Return [X, Y] of the center of cell containing provided text 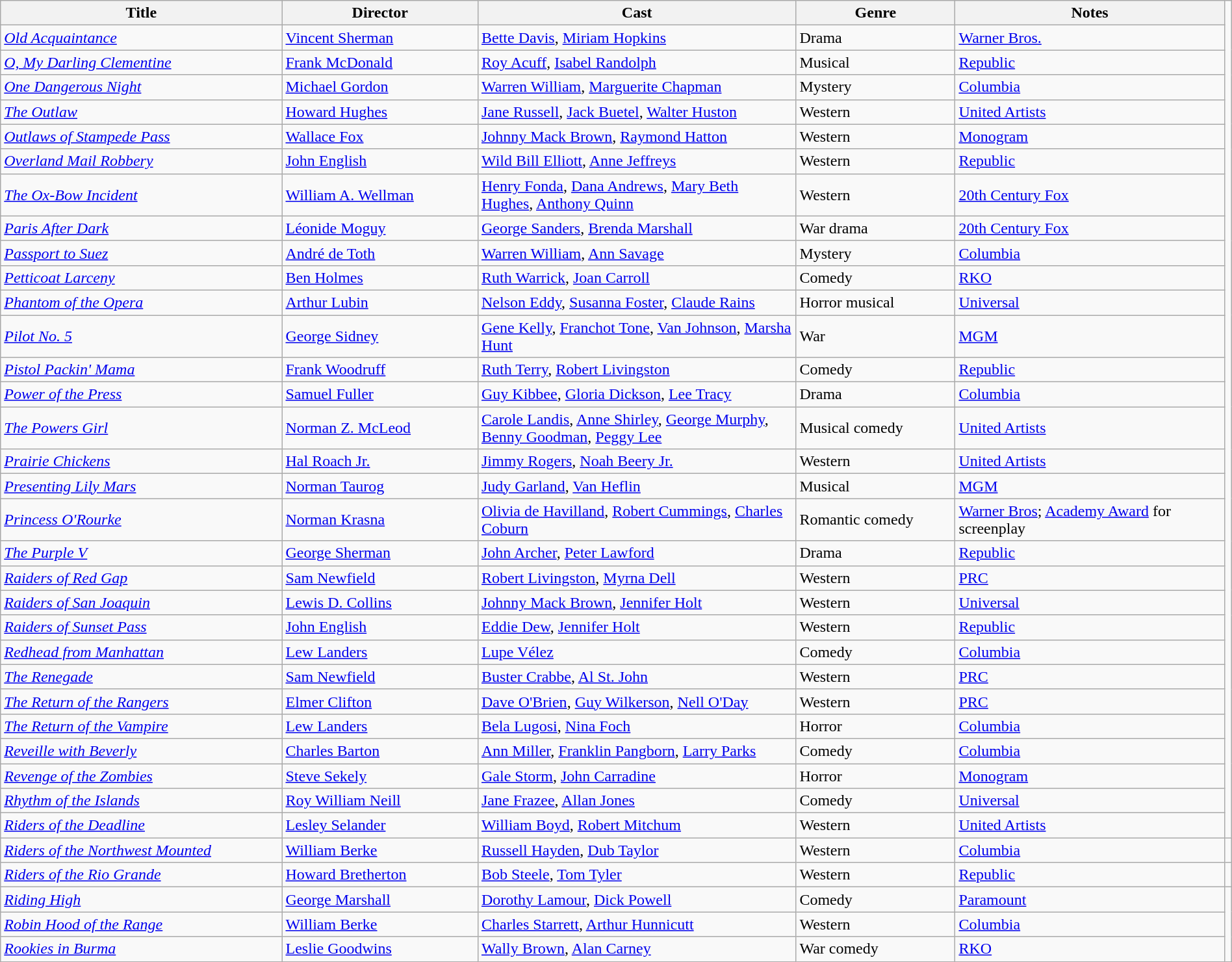
Lewis D. Collins [380, 603]
Ruth Warrick, Joan Carroll [637, 278]
Roy Acuff, Isabel Randolph [637, 62]
Arthur Lubin [380, 302]
Norman Z. McLeod [380, 428]
Lesley Selander [380, 825]
The Return of the Vampire [142, 726]
Paramount [1090, 900]
Power of the Press [142, 395]
Prairie Chickens [142, 461]
Outlaws of Stampede Pass [142, 136]
Warren William, Marguerite Chapman [637, 87]
Wild Bill Elliott, Anne Jeffreys [637, 161]
Ruth Terry, Robert Livingston [637, 370]
Eddie Dew, Jennifer Holt [637, 627]
Princess O'Rourke [142, 520]
Charles Starrett, Arthur Hunnicutt [637, 924]
Raiders of Sunset Pass [142, 627]
Revenge of the Zombies [142, 775]
Presenting Lily Mars [142, 486]
Olivia de Havilland, Robert Cummings, Charles Coburn [637, 520]
Léonide Moguy [380, 228]
Ben Holmes [380, 278]
Dave O'Brien, Guy Wilkerson, Nell O'Day [637, 701]
Robin Hood of the Range [142, 924]
Jane Frazee, Allan Jones [637, 801]
Frank McDonald [380, 62]
Warner Bros. [1090, 38]
Riders of the Deadline [142, 825]
War [876, 335]
Bob Steele, Tom Tyler [637, 875]
George Sanders, Brenda Marshall [637, 228]
Passport to Suez [142, 253]
Pilot No. 5 [142, 335]
Carole Landis, Anne Shirley, George Murphy, Benny Goodman, Peggy Lee [637, 428]
O, My Darling Clementine [142, 62]
Hal Roach Jr. [380, 461]
Nelson Eddy, Susanna Foster, Claude Rains [637, 302]
Robert Livingston, Myrna Dell [637, 578]
Johnny Mack Brown, Raymond Hatton [637, 136]
Wally Brown, Alan Carney [637, 949]
Howard Bretherton [380, 875]
Lupe Vélez [637, 652]
Old Acquaintance [142, 38]
Cast [637, 13]
The Return of the Rangers [142, 701]
Romantic comedy [876, 520]
Bela Lugosi, Nina Foch [637, 726]
Petticoat Larceny [142, 278]
Frank Woodruff [380, 370]
Roy William Neill [380, 801]
Notes [1090, 13]
Warner Bros; Academy Award for screenplay [1090, 520]
Phantom of the Opera [142, 302]
The Ox-Bow Incident [142, 195]
Title [142, 13]
Vincent Sherman [380, 38]
Samuel Fuller [380, 395]
Jimmy Rogers, Noah Beery Jr. [637, 461]
George Sidney [380, 335]
Overland Mail Robbery [142, 161]
Gene Kelly, Franchot Tone, Van Johnson, Marsha Hunt [637, 335]
Reveille with Beverly [142, 751]
John Archer, Peter Lawford [637, 553]
Raiders of San Joaquin [142, 603]
Warren William, Ann Savage [637, 253]
Bette Davis, Miriam Hopkins [637, 38]
Russell Hayden, Dub Taylor [637, 850]
Redhead from Manhattan [142, 652]
William Boyd, Robert Mitchum [637, 825]
The Powers Girl [142, 428]
Paris After Dark [142, 228]
Johnny Mack Brown, Jennifer Holt [637, 603]
Leslie Goodwins [380, 949]
Guy Kibbee, Gloria Dickson, Lee Tracy [637, 395]
Raiders of Red Gap [142, 578]
Steve Sekely [380, 775]
Riders of the Rio Grande [142, 875]
George Sherman [380, 553]
Riders of the Northwest Mounted [142, 850]
Rookies in Burma [142, 949]
Judy Garland, Van Heflin [637, 486]
Henry Fonda, Dana Andrews, Mary Beth Hughes, Anthony Quinn [637, 195]
War drama [876, 228]
The Purple V [142, 553]
Director [380, 13]
Charles Barton [380, 751]
George Marshall [380, 900]
Rhythm of the Islands [142, 801]
Michael Gordon [380, 87]
Dorothy Lamour, Dick Powell [637, 900]
William A. Wellman [380, 195]
The Outlaw [142, 112]
Pistol Packin' Mama [142, 370]
André de Toth [380, 253]
Buster Crabbe, Al St. John [637, 677]
Wallace Fox [380, 136]
Norman Krasna [380, 520]
Howard Hughes [380, 112]
Ann Miller, Franklin Pangborn, Larry Parks [637, 751]
Musical comedy [876, 428]
Gale Storm, John Carradine [637, 775]
Riding High [142, 900]
The Renegade [142, 677]
Jane Russell, Jack Buetel, Walter Huston [637, 112]
Elmer Clifton [380, 701]
War comedy [876, 949]
Genre [876, 13]
Norman Taurog [380, 486]
One Dangerous Night [142, 87]
Horror musical [876, 302]
